Capture the cell that displays the provided text and extract its [x, y] central coordinate. 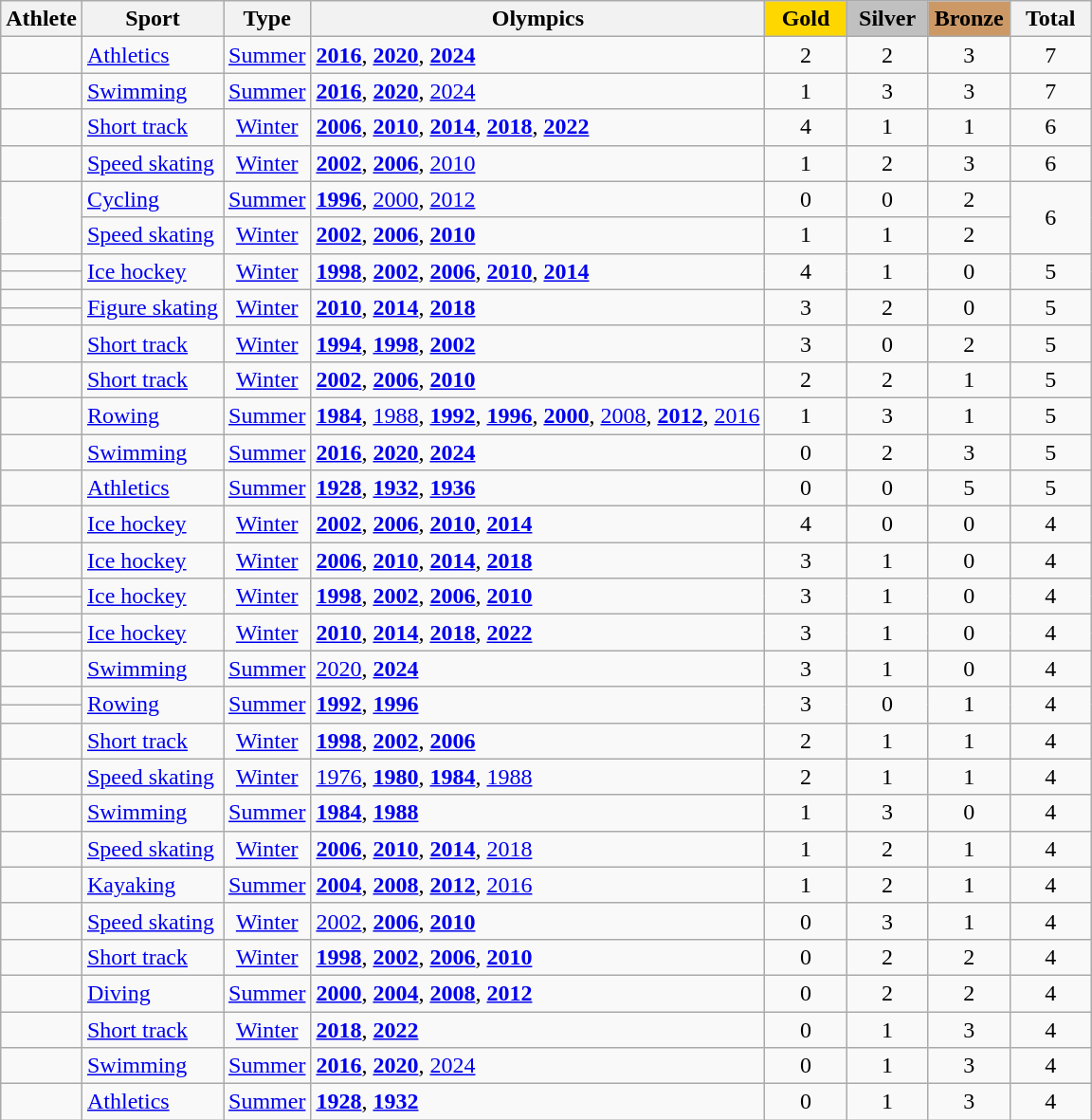
1928, 1932, 1936 [538, 488]
2002, 2006, 2010, 2014 [538, 524]
2000, 2004, 2008, 2012 [538, 993]
Silver [887, 19]
1992, 1996 [538, 705]
1984, 1988 [538, 813]
1998, 2002, 2006 [538, 741]
2010, 2014, 2018, 2022 [538, 633]
2020, 2024 [538, 669]
Sport [152, 19]
Athlete [42, 19]
Total [1050, 19]
Bronze [969, 19]
2006, 2010, 2014, 2018, 2022 [538, 127]
Olympics [538, 19]
1976, 1980, 1984, 1988 [538, 777]
Diving [152, 993]
Gold [806, 19]
Kayaking [152, 885]
1996, 2000, 2012 [538, 199]
2018, 2022 [538, 1029]
1984, 1988, 1992, 1996, 2000, 2008, 2012, 2016 [538, 415]
Type [267, 19]
1928, 1932 [538, 1102]
Figure skating [152, 307]
2004, 2008, 2012, 2016 [538, 885]
1994, 1998, 2002 [538, 343]
2010, 2014, 2018 [538, 307]
1998, 2002, 2006, 2010, 2014 [538, 271]
Cycling [152, 199]
